Return [X, Y] of the center of cell containing provided text 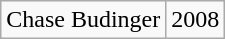
Chase Budinger [84, 20]
2008 [196, 20]
